Scan for the cell matching the given text and deliver its [X, Y] coordinate at center. 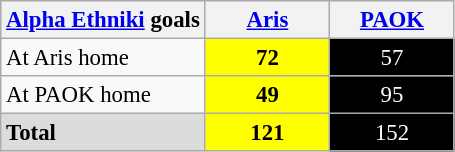
49 [268, 95]
At PAOK home [103, 95]
PAOK [392, 20]
72 [268, 58]
57 [392, 58]
At Aris home [103, 58]
Aris [268, 20]
121 [268, 133]
Alpha Ethniki goals [103, 20]
95 [392, 95]
152 [392, 133]
Total [103, 133]
